For the text-containing cell, return its midpoint in (x, y) coordinate format. 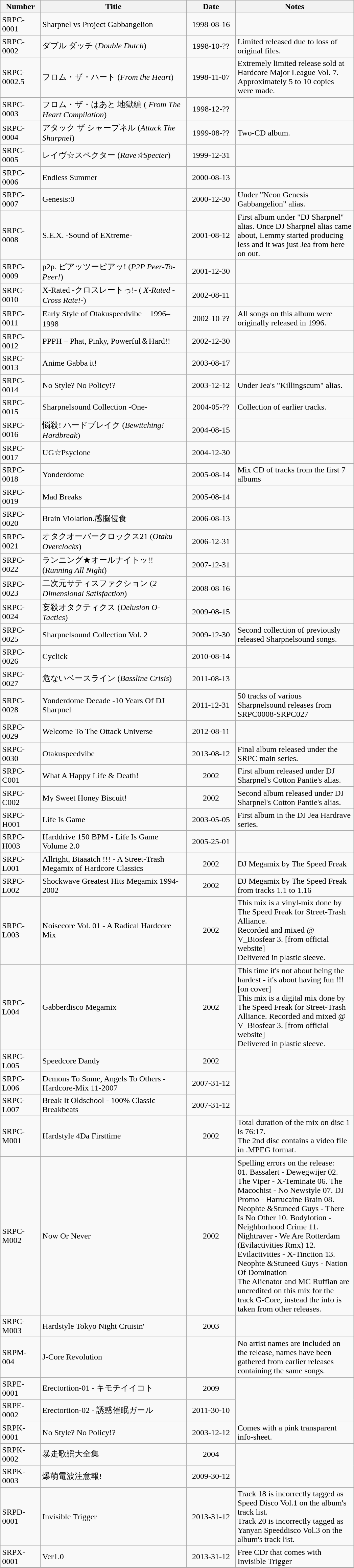
SRPC-0026 (20, 656)
2003 (211, 1326)
2005-25-01 (211, 841)
レイヴ☆スペクター (Rave☆Specter) (114, 155)
1999-12-31 (211, 155)
My Sweet Honey Biscuit! (114, 798)
SRPE-0001 (20, 1388)
危ないベースライン (Bassline Crisis) (114, 679)
SRPC-0009 (20, 271)
フロム・ザ・ハート (From the Heart) (114, 77)
2011-30-10 (211, 1411)
Mix CD of tracks from the first 7 albums (295, 474)
SRPC-0001 (20, 24)
2000-08-13 (211, 177)
SRPC-0020 (20, 518)
Brain Violation.感脳侵食 (114, 518)
ランニング★オールナイトッ!! (Running All Night) (114, 565)
1998-11-07 (211, 77)
2001-12-30 (211, 271)
Yonderdome Decade -10 Years Of DJ Sharpnel (114, 705)
Hardstyle Tokyo Night Cruisin' (114, 1326)
SRPC-L001 (20, 864)
SRPC-0028 (20, 705)
SRPC-L003 (20, 930)
フロム・ザ・はあと 地獄編 ( From The Heart Compilation) (114, 109)
2004-12-30 (211, 453)
Under "Neon Genesis Gabbangelion" alias. (295, 199)
悩殺! ハードブレイク (Bewitching! Hardbreak) (114, 430)
SRPC-L005 (20, 1061)
Comes with a pink transparent info-sheet. (295, 1432)
SRPC-0017 (20, 453)
Ver1.0 (114, 1557)
2006-12-31 (211, 541)
SRPC-H003 (20, 841)
X-Rated -クロスレートっ!- ( X-Rated -Cross Rate!-) (114, 295)
SRPC-0012 (20, 341)
S.E.X. -Sound of EXtreme- (114, 235)
No artist names are included on the release, names have been gathered from earlier releases containing the same songs. (295, 1357)
SRPC-M002 (20, 1236)
2010-08-14 (211, 656)
SRPC-0014 (20, 385)
SRPE-0002 (20, 1411)
Collection of earlier tracks. (295, 407)
SRPX-0001 (20, 1557)
SRPC-0003 (20, 109)
Hardstyle 4Da Firsttime (114, 1136)
Two-CD album. (295, 133)
First album released under DJ Sharpnel's Cotton Pantie's alias. (295, 776)
2003-08-17 (211, 363)
SRPC-L007 (20, 1105)
2012-08-11 (211, 732)
2013-08-12 (211, 754)
2009-12-30 (211, 635)
50 tracks of various Sharpnelsound releases from SRPC0008-SRPC027 (295, 705)
p2p. ピアッツーピアッ! (P2P Peer-To-Peer!) (114, 271)
2004-05-?? (211, 407)
Free CDr that comes with Invisible Trigger (295, 1557)
SRPC-0019 (20, 497)
What A Happy Life & Death! (114, 776)
2003-05-05 (211, 820)
SRPC-0027 (20, 679)
2002-10-?? (211, 319)
2002-12-30 (211, 341)
SRPM-004 (20, 1357)
Sharpnel vs Project Gabbangelion (114, 24)
Erectortion-02 - 誘惑催眠ガール (114, 1411)
Shockwave Greatest Hits Megamix 1994-2002 (114, 885)
2009 (211, 1388)
Erectortion-01 - キモチイイコト (114, 1388)
2001-08-12 (211, 235)
Welcome To The Ottack Universe (114, 732)
Now Or Never (114, 1236)
First album under "DJ Sharpnel" alias. Once DJ Sharpnel alias came about, Lemmy started producing less and it was just Jea from here on out. (295, 235)
Total duration of the mix on disc 1 is 76:17.The 2nd disc contains a video file in .MPEG format. (295, 1136)
All songs on this album were originally released in 1996. (295, 319)
2004-08-15 (211, 430)
DJ Megamix by The Speed Freak (295, 864)
2004 (211, 1454)
Allright, Biaaatch !!! - A Street-Trash Megamix of Hardcore Classics (114, 864)
2011-12-31 (211, 705)
Date (211, 7)
Life Is Game (114, 820)
Extremely limited release sold at Hardcore Major League Vol. 7. Approximately 5 to 10 copies were made. (295, 77)
2011-08-13 (211, 679)
SRPC-0018 (20, 474)
SRPC-0007 (20, 199)
Gabberdisco Megamix (114, 1007)
DJ Megamix by The Speed Freak from tracks 1.1 to 1.16 (295, 885)
Second album released under DJ Sharpnel's Cotton Pantie's alias. (295, 798)
Otakuspeedvibe (114, 754)
2008-08-16 (211, 588)
妄殺オタクティクス (Delusion O-Tactics) (114, 612)
SRPK-0003 (20, 1476)
SRPC-0015 (20, 407)
SRPC-M003 (20, 1326)
Notes (295, 7)
Break It Oldschool - 100% Classic Breakbeats (114, 1105)
First album in the DJ Jea Hardrave series. (295, 820)
SRPD-0001 (20, 1517)
SRPC-0022 (20, 565)
SRPC-H001 (20, 820)
Number (20, 7)
Mad Breaks (114, 497)
UG☆Psyclone (114, 453)
二次元サティスファクション (2 Dimensional Satisfaction) (114, 588)
2009-08-15 (211, 612)
SRPC-0004 (20, 133)
ダブル ダッチ (Double Dutch) (114, 46)
PPPH – Phat, Pinky, Powerful＆Hard!! (114, 341)
Second collection of previously released Sharpnelsound songs. (295, 635)
1999-08-?? (211, 133)
SRPC-0016 (20, 430)
Title (114, 7)
Sharpnelsound Collection Vol. 2 (114, 635)
SRPC-0005 (20, 155)
SRPC-0029 (20, 732)
Genesis:0 (114, 199)
オタクオーバークロックス21 (Otaku Overclocks) (114, 541)
Cyclick (114, 656)
Limited released due to loss of original files. (295, 46)
SRPK-0001 (20, 1432)
SRPC-0010 (20, 295)
SRPC-0013 (20, 363)
爆萌電波注意報! (114, 1476)
Noisecore Vol. 01 - A Radical Hardcore Mix (114, 930)
SRPC-0023 (20, 588)
Early Style of Otakuspeedvibe 1996–1998 (114, 319)
アタック ザ シャープネル (Attack The Sharpnel) (114, 133)
暴走歌謡大全集 (114, 1454)
Invisible Trigger (114, 1517)
Endless Summer (114, 177)
SRPC-0030 (20, 754)
SRPC-0025 (20, 635)
SRPC-C002 (20, 798)
SRPC-0021 (20, 541)
SRPC-0002.5 (20, 77)
2006-08-13 (211, 518)
1998-08-16 (211, 24)
SRPC-L002 (20, 885)
Final album released under the SRPC main series. (295, 754)
Speedcore Dandy (114, 1061)
SRPC-0024 (20, 612)
SRPC-C001 (20, 776)
SRPC-M001 (20, 1136)
2002-08-11 (211, 295)
SRPC-0002 (20, 46)
2009-30-12 (211, 1476)
1998-12-?? (211, 109)
1998-10-?? (211, 46)
Anime Gabba it! (114, 363)
Under Jea's "Killingscum" alias. (295, 385)
SRPC-0011 (20, 319)
SRPC-L004 (20, 1007)
Demons To Some, Angels To Others - Hardcore-Mix 11-2007 (114, 1083)
SRPK-0002 (20, 1454)
2007-12-31 (211, 565)
2000-12-30 (211, 199)
SRPC-L006 (20, 1083)
Yonderdome (114, 474)
J-Core Revolution (114, 1357)
Harddrive 150 BPM - Life Is Game Volume 2.0 (114, 841)
SRPC-0006 (20, 177)
SRPC-0008 (20, 235)
Sharpnelsound Collection -One- (114, 407)
